For the text-containing cell, return its midpoint in [X, Y] coordinate format. 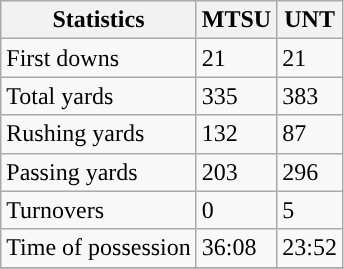
0 [236, 210]
Total yards [99, 96]
87 [310, 134]
Rushing yards [99, 134]
335 [236, 96]
296 [310, 172]
203 [236, 172]
23:52 [310, 248]
Passing yards [99, 172]
Time of possession [99, 248]
UNT [310, 20]
Turnovers [99, 210]
First downs [99, 58]
36:08 [236, 248]
5 [310, 210]
383 [310, 96]
Statistics [99, 20]
132 [236, 134]
MTSU [236, 20]
